Pinpoint the cell where the given text exists, returning its (X, Y) midpoint coordinate. 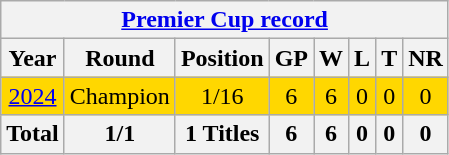
GP (291, 58)
NR (426, 58)
1/1 (120, 134)
Premier Cup record (225, 20)
L (362, 58)
Round (120, 58)
W (332, 58)
T (390, 58)
Year (33, 58)
Position (222, 58)
1/16 (222, 96)
2024 (33, 96)
Champion (120, 96)
1 Titles (222, 134)
Total (33, 134)
